For the text-containing cell, return its midpoint in [X, Y] coordinate format. 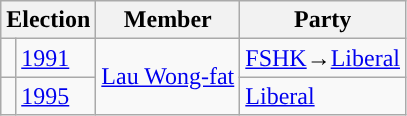
Member [168, 20]
Liberal [323, 96]
Election [48, 20]
FSHK→Liberal [323, 58]
1995 [56, 96]
Lau Wong-fat [168, 77]
1991 [56, 58]
Party [323, 20]
